Provide the (X, Y) coordinate of the cell's center where the given text is located.  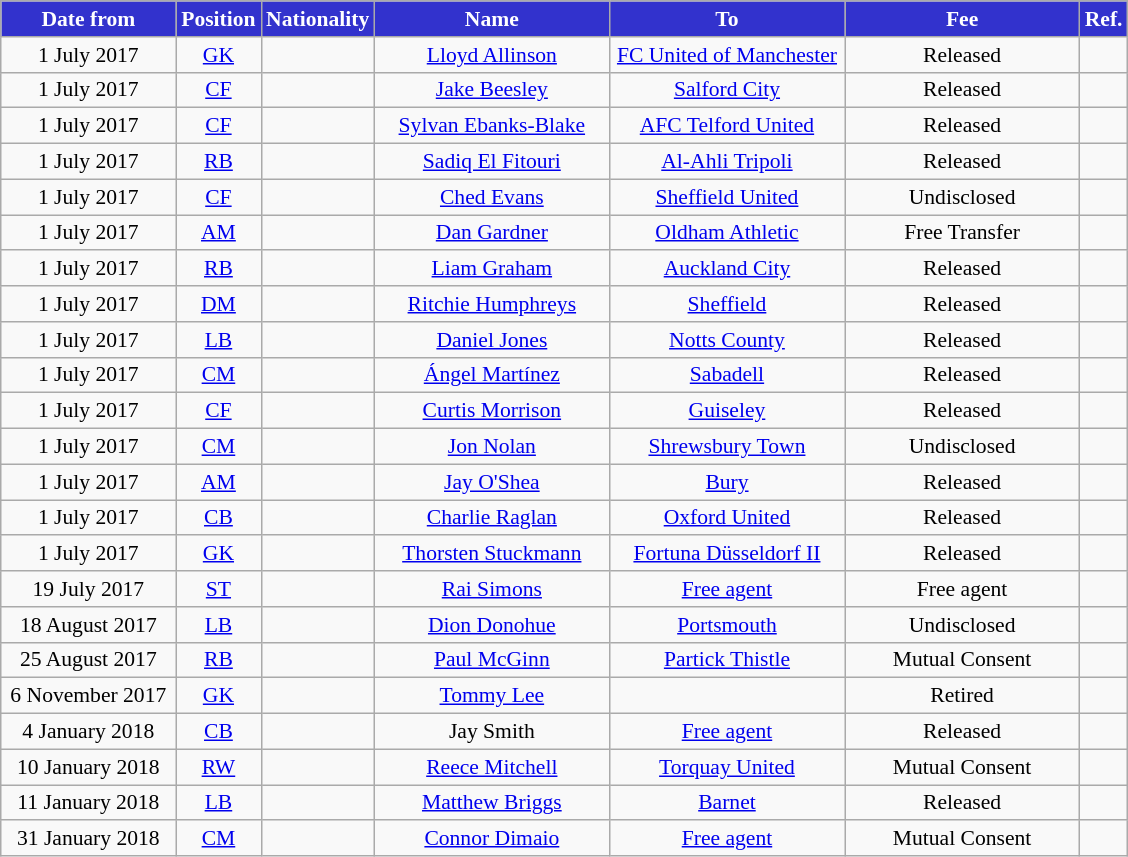
19 July 2017 (88, 589)
ST (218, 589)
Daniel Jones (492, 340)
Connor Dimaio (492, 839)
Ángel Martínez (492, 375)
Jay Smith (492, 732)
Ched Evans (492, 197)
Jay O'Shea (492, 482)
Sheffield (726, 304)
Barnet (726, 803)
Partick Thistle (726, 660)
11 January 2018 (88, 803)
Lloyd Allinson (492, 55)
Guiseley (726, 411)
6 November 2017 (88, 696)
Ref. (1104, 19)
Oxford United (726, 518)
31 January 2018 (88, 839)
Fortuna Düsseldorf II (726, 554)
Rai Simons (492, 589)
Curtis Morrison (492, 411)
Liam Graham (492, 269)
Sheffield United (726, 197)
Reece Mitchell (492, 767)
Sadiq El Fitouri (492, 162)
Notts County (726, 340)
25 August 2017 (88, 660)
To (726, 19)
Name (492, 19)
Sabadell (726, 375)
Thorsten Stuckmann (492, 554)
Ritchie Humphreys (492, 304)
Paul McGinn (492, 660)
Date from (88, 19)
AFC Telford United (726, 126)
Fee (962, 19)
Shrewsbury Town (726, 447)
18 August 2017 (88, 625)
Tommy Lee (492, 696)
Position (218, 19)
4 January 2018 (88, 732)
Portsmouth (726, 625)
Torquay United (726, 767)
Nationality (318, 19)
Dion Donohue (492, 625)
Jon Nolan (492, 447)
Jake Beesley (492, 90)
Al-Ahli Tripoli (726, 162)
Matthew Briggs (492, 803)
Retired (962, 696)
Free Transfer (962, 233)
FC United of Manchester (726, 55)
Oldham Athletic (726, 233)
RW (218, 767)
Auckland City (726, 269)
Dan Gardner (492, 233)
Bury (726, 482)
Salford City (726, 90)
DM (218, 304)
10 January 2018 (88, 767)
Sylvan Ebanks-Blake (492, 126)
Charlie Raglan (492, 518)
